Locate the cell with the specified text and output its (x, y) center coordinate. 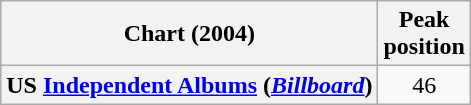
Chart (2004) (190, 34)
46 (424, 85)
US Independent Albums (Billboard) (190, 85)
Peakposition (424, 34)
